Pinpoint the cell where the given text exists, returning its (X, Y) midpoint coordinate. 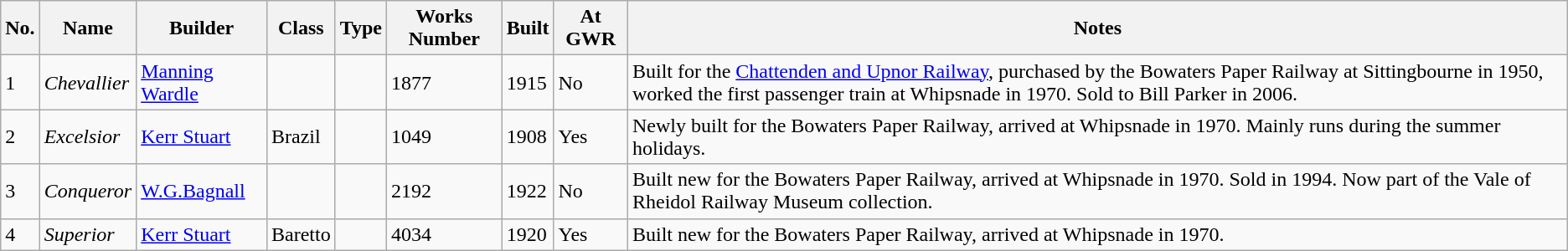
3 (20, 191)
Manning Wardle (202, 82)
Notes (1097, 28)
4 (20, 234)
2192 (445, 191)
Type (360, 28)
Superior (88, 234)
Baretto (302, 234)
1 (20, 82)
2 (20, 137)
4034 (445, 234)
Brazil (302, 137)
1915 (528, 82)
1908 (528, 137)
No. (20, 28)
Built new for the Bowaters Paper Railway, arrived at Whipsnade in 1970. Sold in 1994. Now part of the Vale of Rheidol Railway Museum collection. (1097, 191)
Class (302, 28)
1922 (528, 191)
Conqueror (88, 191)
Built new for the Bowaters Paper Railway, arrived at Whipsnade in 1970. (1097, 234)
1920 (528, 234)
At GWR (591, 28)
1049 (445, 137)
Chevallier (88, 82)
Excelsior (88, 137)
W.G.Bagnall (202, 191)
Builder (202, 28)
1877 (445, 82)
Built (528, 28)
Works Number (445, 28)
Newly built for the Bowaters Paper Railway, arrived at Whipsnade in 1970. Mainly runs during the summer holidays. (1097, 137)
Name (88, 28)
